Scan for the cell matching the given text and deliver its (x, y) coordinate at center. 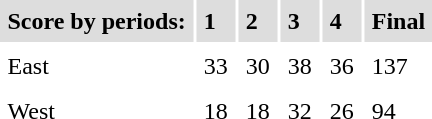
30 (258, 66)
1 (216, 21)
38 (300, 66)
36 (342, 66)
2 (258, 21)
East (96, 66)
Final (398, 21)
Score by periods: (96, 21)
4 (342, 21)
137 (398, 66)
33 (216, 66)
3 (300, 21)
